Provide the (x, y) coordinate of the cell's center where the given text is located.  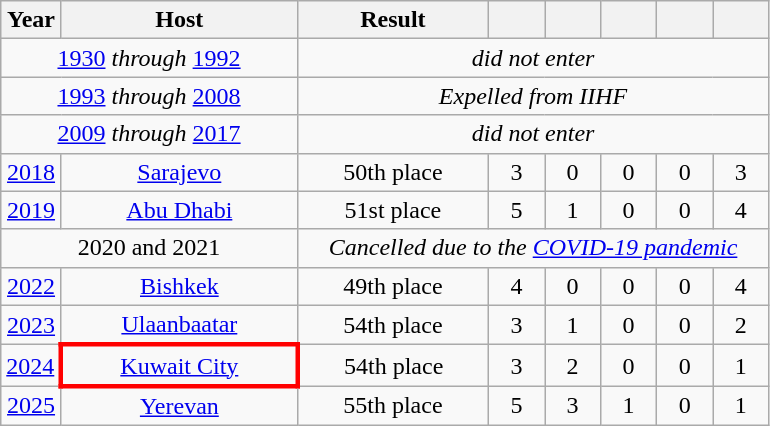
2009 through 2017 (150, 134)
2025 (32, 406)
Bishkek (179, 286)
2018 (32, 172)
50th place (392, 172)
Sarajevo (179, 172)
49th place (392, 286)
Ulaanbaatar (179, 325)
Expelled from IIHF (532, 96)
Yerevan (179, 406)
51st place (392, 210)
1930 through 1992 (150, 58)
Abu Dhabi (179, 210)
2024 (32, 366)
Result (392, 20)
Year (32, 20)
Kuwait City (179, 366)
2023 (32, 325)
2019 (32, 210)
2022 (32, 286)
Host (179, 20)
1993 through 2008 (150, 96)
Cancelled due to the COVID-19 pandemic (532, 248)
2020 and 2021 (150, 248)
55th place (392, 406)
